Detect which cell encompasses the target text, then output its [x, y] center coordinate. 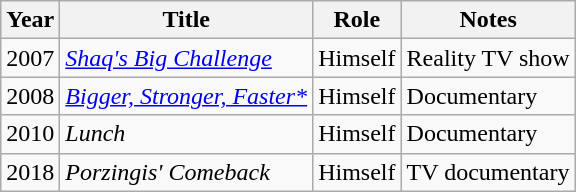
Year [30, 20]
Bigger, Stronger, Faster* [186, 96]
TV documentary [488, 172]
Role [357, 20]
2008 [30, 96]
Notes [488, 20]
2018 [30, 172]
Lunch [186, 134]
Shaq's Big Challenge [186, 58]
2007 [30, 58]
Title [186, 20]
Reality TV show [488, 58]
Porzingis' Comeback [186, 172]
2010 [30, 134]
